Output the (X, Y) coordinate of the center of the cell containing the given text.  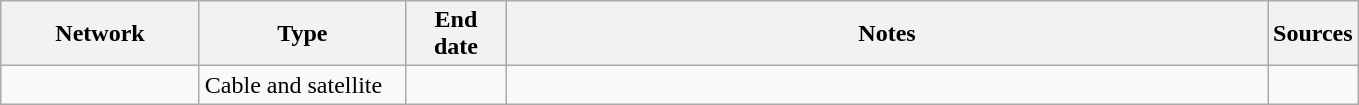
Notes (886, 34)
End date (456, 34)
Type (302, 34)
Sources (1314, 34)
Cable and satellite (302, 85)
Network (100, 34)
